For the text-containing cell, return its midpoint in (X, Y) coordinate format. 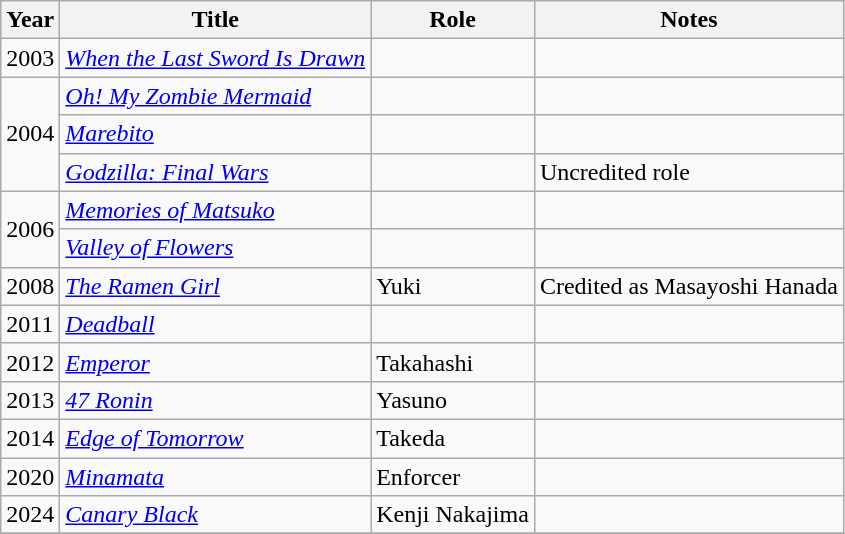
2011 (30, 324)
47 Ronin (216, 400)
2020 (30, 477)
Role (453, 20)
Takahashi (453, 362)
Marebito (216, 134)
Yuki (453, 286)
Notes (688, 20)
Minamata (216, 477)
Oh! My Zombie Mermaid (216, 96)
2003 (30, 58)
Title (216, 20)
2004 (30, 134)
Valley of Flowers (216, 248)
Godzilla: Final Wars (216, 172)
2024 (30, 515)
Canary Black (216, 515)
Edge of Tomorrow (216, 438)
Credited as Masayoshi Hanada (688, 286)
2008 (30, 286)
Takeda (453, 438)
Uncredited role (688, 172)
Year (30, 20)
Memories of Matsuko (216, 210)
When the Last Sword Is Drawn (216, 58)
2013 (30, 400)
2012 (30, 362)
The Ramen Girl (216, 286)
2014 (30, 438)
Emperor (216, 362)
Kenji Nakajima (453, 515)
Deadball (216, 324)
Enforcer (453, 477)
Yasuno (453, 400)
2006 (30, 229)
